Provide the [X, Y] coordinate of the cell's center where the given text is located.  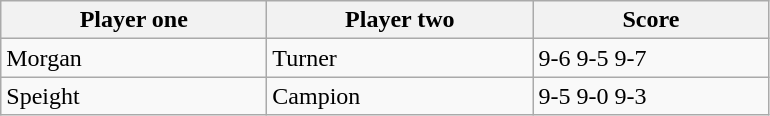
Morgan [134, 58]
9-5 9-0 9-3 [651, 96]
Score [651, 20]
Turner [400, 58]
Campion [400, 96]
Speight [134, 96]
Player two [400, 20]
9-6 9-5 9-7 [651, 58]
Player one [134, 20]
